Capture the cell that displays the provided text and extract its [x, y] central coordinate. 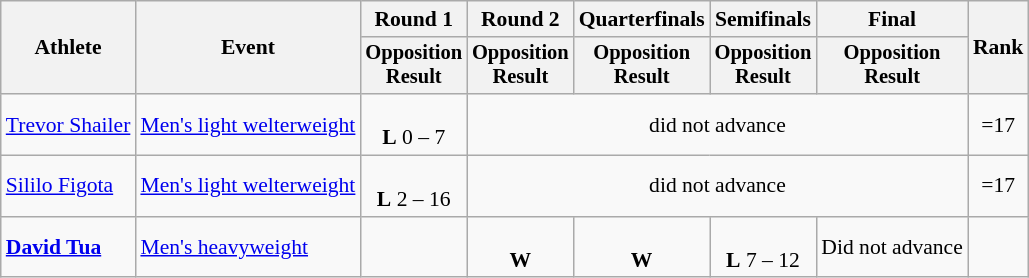
David Tua [68, 248]
L 7 – 12 [764, 248]
L 0 – 7 [414, 124]
Rank [998, 48]
Semifinals [764, 19]
Sililo Figota [68, 186]
Did not advance [892, 248]
Quarterfinals [642, 19]
Round 2 [520, 19]
Men's heavyweight [248, 248]
Trevor Shailer [68, 124]
Final [892, 19]
Event [248, 48]
L 2 – 16 [414, 186]
Round 1 [414, 19]
Athlete [68, 48]
